Output the [x, y] coordinate of the center of the cell containing the given text.  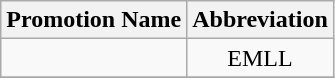
EMLL [260, 58]
Promotion Name [94, 20]
Abbreviation [260, 20]
